Search for the cell housing the specified text and yield its (X, Y) center coordinate. 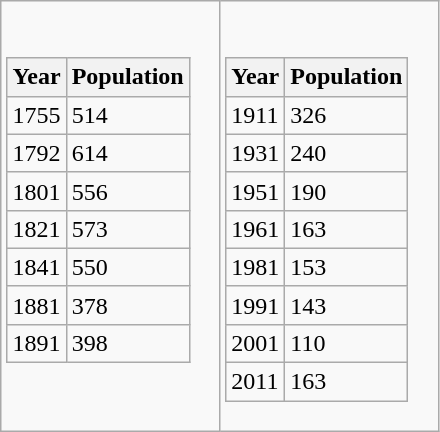
143 (346, 305)
1821 (36, 229)
1911 (256, 115)
1981 (256, 267)
378 (128, 305)
1792 (36, 153)
1931 (256, 153)
240 (346, 153)
2001 (256, 343)
1801 (36, 191)
514 (128, 115)
550 (128, 267)
110 (346, 343)
1951 (256, 191)
190 (346, 191)
1961 (256, 229)
573 (128, 229)
614 (128, 153)
Year Population 1755 514 1792 614 1801 556 1821 573 1841 550 1881 378 1891 398 (110, 216)
1755 (36, 115)
1991 (256, 305)
326 (346, 115)
1881 (36, 305)
556 (128, 191)
1891 (36, 343)
2011 (256, 382)
1841 (36, 267)
398 (128, 343)
Year Population 1911 326 1931 240 1951 190 1961 163 1981 153 1991 143 2001 110 2011 163 (328, 216)
153 (346, 267)
